Locate the cell with the specified text and output its (X, Y) center coordinate. 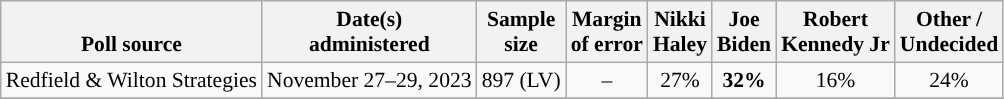
897 (LV) (522, 80)
32% (744, 80)
Other /Undecided (949, 32)
Samplesize (522, 32)
Date(s)administered (370, 32)
JoeBiden (744, 32)
Redfield & Wilton Strategies (132, 80)
Marginof error (607, 32)
– (607, 80)
November 27–29, 2023 (370, 80)
NikkiHaley (680, 32)
24% (949, 80)
27% (680, 80)
16% (836, 80)
Poll source (132, 32)
RobertKennedy Jr (836, 32)
